Identify which cell holds the provided text, then report its [X, Y] central coordinate. 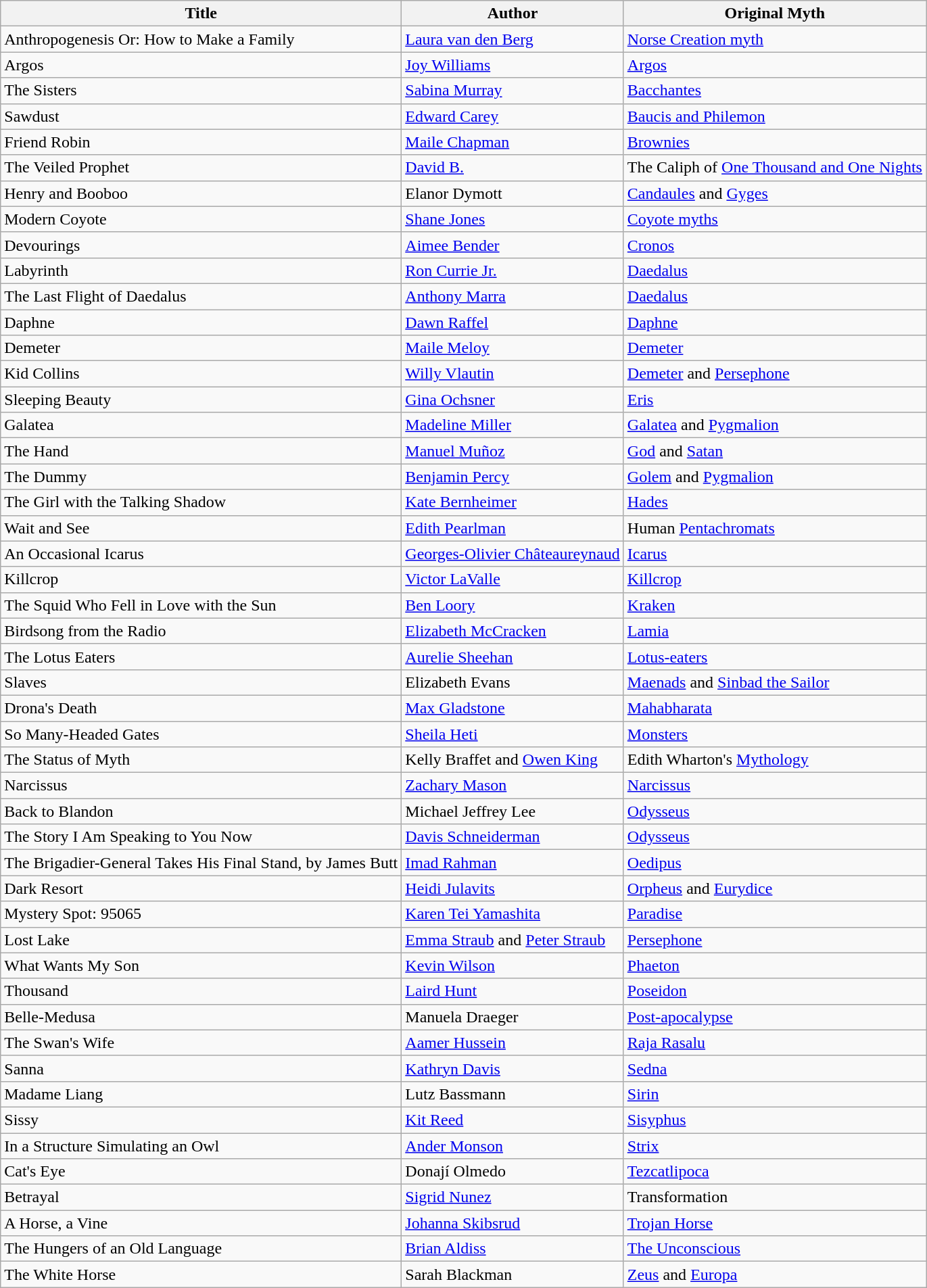
Brownies [775, 142]
An Occasional Icarus [201, 554]
Betrayal [201, 1197]
The Dummy [201, 477]
Dawn Raffel [513, 323]
Edith Pearlman [513, 528]
Human Pentachromats [775, 528]
Kit Reed [513, 1120]
The Squid Who Fell in Love with the Sun [201, 605]
The Story I Am Speaking to You Now [201, 837]
Aimee Bender [513, 245]
Manuela Draeger [513, 1017]
Monsters [775, 734]
Sabina Murray [513, 91]
Maile Chapman [513, 142]
Lotus-eaters [775, 657]
Ben Loory [513, 605]
Georges-Olivier Châteaureynaud [513, 554]
Zeus and Europa [775, 1274]
Sissy [201, 1120]
The Status of Myth [201, 760]
Lost Lake [201, 940]
Edward Carey [513, 116]
Sirin [775, 1094]
Drona's Death [201, 708]
Mystery Spot: 95065 [201, 914]
Laird Hunt [513, 991]
Davis Schneiderman [513, 837]
Paradise [775, 914]
Laura van den Berg [513, 39]
Anthony Marra [513, 296]
Sisyphus [775, 1120]
Maenads and Sinbad the Sailor [775, 682]
Eris [775, 400]
Karen Tei Yamashita [513, 914]
Donají Olmedo [513, 1172]
Kraken [775, 605]
Strix [775, 1146]
Imad Rahman [513, 863]
The Last Flight of Daedalus [201, 296]
Sawdust [201, 116]
The Lotus Eaters [201, 657]
Labyrinth [201, 270]
Madeline Miller [513, 425]
Madame Liang [201, 1094]
Author [513, 14]
The Caliph of One Thousand and One Nights [775, 168]
Persephone [775, 940]
Joy Williams [513, 65]
Icarus [775, 554]
Baucis and Philemon [775, 116]
Sarah Blackman [513, 1274]
Willy Vlautin [513, 374]
Slaves [201, 682]
Thousand [201, 991]
The White Horse [201, 1274]
A Horse, a Vine [201, 1223]
Ander Monson [513, 1146]
Dark Resort [201, 888]
Demeter and Persephone [775, 374]
Michael Jeffrey Lee [513, 811]
Anthropogenesis Or: How to Make a Family [201, 39]
David B. [513, 168]
Belle-Medusa [201, 1017]
Kate Bernheimer [513, 502]
Zachary Mason [513, 786]
The Swan's Wife [201, 1043]
What Wants My Son [201, 965]
Henry and Booboo [201, 193]
Elizabeth Evans [513, 682]
Lamia [775, 631]
The Brigadier-General Takes His Final Stand, by James Butt [201, 863]
Edith Wharton's Mythology [775, 760]
Phaeton [775, 965]
Oedipus [775, 863]
Trojan Horse [775, 1223]
Sanna [201, 1068]
Candaules and Gyges [775, 193]
Sigrid Nunez [513, 1197]
Galatea [201, 425]
Hades [775, 502]
The Hungers of an Old Language [201, 1249]
The Veiled Prophet [201, 168]
Modern Coyote [201, 219]
Original Myth [775, 14]
Benjamin Percy [513, 477]
Victor LaValle [513, 579]
Brian Aldiss [513, 1249]
In a Structure Simulating an Owl [201, 1146]
Wait and See [201, 528]
Gina Ochsner [513, 400]
Kathryn Davis [513, 1068]
God and Satan [775, 451]
Maile Meloy [513, 348]
Golem and Pygmalion [775, 477]
The Hand [201, 451]
The Unconscious [775, 1249]
Cat's Eye [201, 1172]
Bacchantes [775, 91]
Johanna Skibsrud [513, 1223]
Galatea and Pygmalion [775, 425]
Title [201, 14]
Sheila Heti [513, 734]
So Many-Headed Gates [201, 734]
Kelly Braffet and Owen King [513, 760]
Kevin Wilson [513, 965]
Sedna [775, 1068]
Poseidon [775, 991]
The Sisters [201, 91]
Mahabharata [775, 708]
Raja Rasalu [775, 1043]
Elanor Dymott [513, 193]
Coyote myths [775, 219]
Norse Creation myth [775, 39]
Sleeping Beauty [201, 400]
Lutz Bassmann [513, 1094]
Cronos [775, 245]
The Girl with the Talking Shadow [201, 502]
Shane Jones [513, 219]
Ron Currie Jr. [513, 270]
Emma Straub and Peter Straub [513, 940]
Transformation [775, 1197]
Max Gladstone [513, 708]
Orpheus and Eurydice [775, 888]
Friend Robin [201, 142]
Devourings [201, 245]
Aurelie Sheehan [513, 657]
Tezcatlipoca [775, 1172]
Kid Collins [201, 374]
Birdsong from the Radio [201, 631]
Heidi Julavits [513, 888]
Back to Blandon [201, 811]
Elizabeth McCracken [513, 631]
Post-apocalypse [775, 1017]
Aamer Hussein [513, 1043]
Manuel Muñoz [513, 451]
